Determine the [X, Y] coordinate at the center of the cell enclosing the given text.  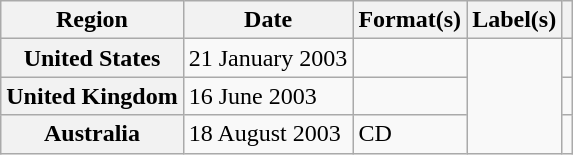
United Kingdom [92, 96]
Australia [92, 134]
Label(s) [514, 20]
Format(s) [410, 20]
CD [410, 134]
United States [92, 58]
Date [268, 20]
16 June 2003 [268, 96]
21 January 2003 [268, 58]
Region [92, 20]
18 August 2003 [268, 134]
